For the text-containing cell, return its midpoint in (X, Y) coordinate format. 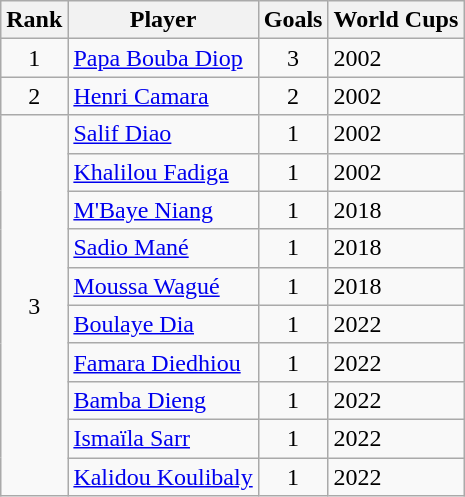
Rank (34, 20)
Sadio Mané (163, 248)
Khalilou Fadiga (163, 172)
Salif Diao (163, 134)
Papa Bouba Diop (163, 58)
Player (163, 20)
Ismaïla Sarr (163, 438)
M'Baye Niang (163, 210)
Kalidou Koulibaly (163, 477)
Boulaye Dia (163, 324)
Famara Diedhiou (163, 362)
Goals (293, 20)
Henri Camara (163, 96)
Bamba Dieng (163, 400)
Moussa Wagué (163, 286)
World Cups (396, 20)
